Capture the cell that displays the provided text and extract its [X, Y] central coordinate. 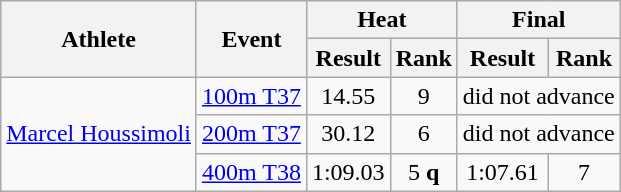
5 q [424, 172]
Event [251, 39]
Heat [382, 20]
200m T37 [251, 134]
6 [424, 134]
9 [424, 96]
1:09.03 [348, 172]
14.55 [348, 96]
Athlete [99, 39]
1:07.61 [502, 172]
100m T37 [251, 96]
Marcel Houssimoli [99, 134]
7 [584, 172]
30.12 [348, 134]
Final [538, 20]
400m T38 [251, 172]
